Detect which cell encompasses the target text, then output its [x, y] center coordinate. 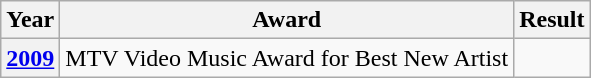
MTV Video Music Award for Best New Artist [287, 58]
Result [552, 20]
Award [287, 20]
2009 [30, 58]
Year [30, 20]
